Pinpoint the cell where the given text exists, returning its [X, Y] midpoint coordinate. 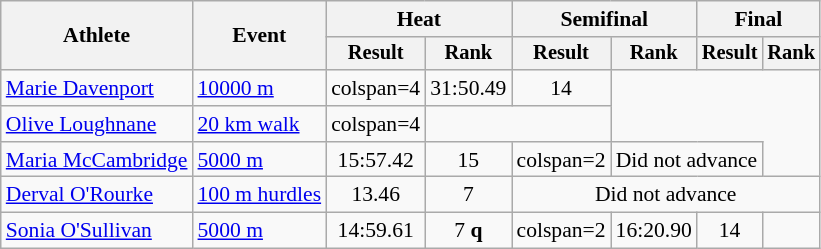
10000 m [260, 88]
Heat [418, 19]
Derval O'Rourke [97, 195]
Semifinal [604, 19]
15 [468, 160]
Event [260, 36]
14:59.61 [376, 231]
16:20.90 [654, 231]
13.46 [376, 195]
7 q [468, 231]
Maria McCambridge [97, 160]
20 km walk [260, 124]
Marie Davenport [97, 88]
Final [758, 19]
31:50.49 [468, 88]
Athlete [97, 36]
15:57.42 [376, 160]
Sonia O'Sullivan [97, 231]
7 [468, 195]
100 m hurdles [260, 195]
Olive Loughnane [97, 124]
